Return the [X, Y] coordinate for the center point of the cell that contains the specified text.  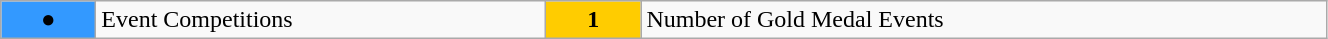
Event Competitions [321, 20]
1 [594, 20]
Number of Gold Medal Events [984, 20]
● [48, 20]
